From the cell containing the given text, extract its center point as [x, y] coordinate. 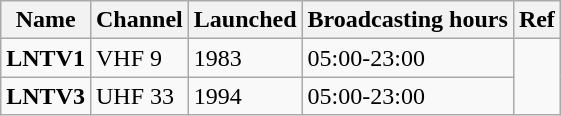
LNTV3 [46, 96]
VHF 9 [139, 58]
Channel [139, 20]
1983 [245, 58]
Name [46, 20]
LNTV1 [46, 58]
Launched [245, 20]
1994 [245, 96]
Broadcasting hours [408, 20]
UHF 33 [139, 96]
Ref [536, 20]
